Find where the given text appears and provide that cell's center as [x, y] coordinate. 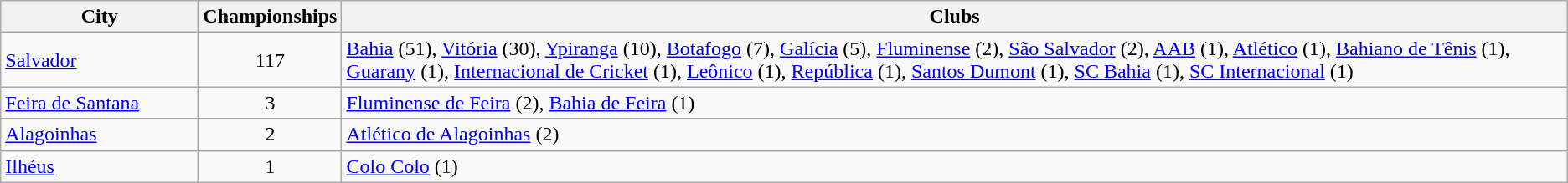
2 [270, 135]
City [100, 17]
Feira de Santana [100, 103]
3 [270, 103]
Salvador [100, 60]
Atlético de Alagoinhas (2) [955, 135]
Ilhéus [100, 166]
Clubs [955, 17]
Alagoinhas [100, 135]
1 [270, 166]
Championships [270, 17]
117 [270, 60]
Colo Colo (1) [955, 166]
Fluminense de Feira (2), Bahia de Feira (1) [955, 103]
